Search for the cell housing the specified text and yield its (x, y) center coordinate. 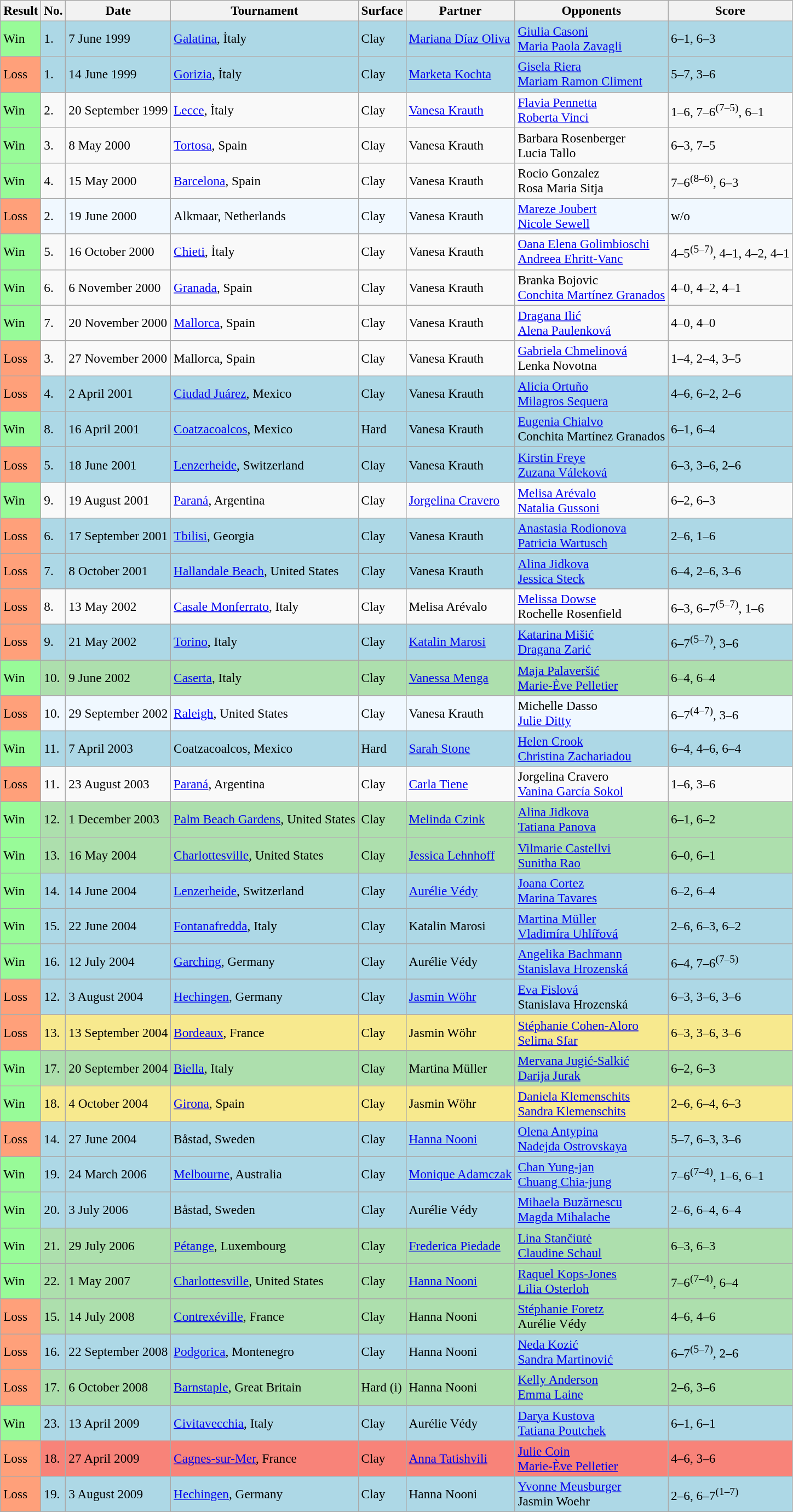
2–6, 6–3, 6–2 (731, 926)
Michelle Dasso Julie Ditty (591, 713)
Mervana Jugić-Salkić Darija Jurak (591, 1068)
Yvonne Meusburger Jasmin Woehr (591, 1493)
Frederica Piedade (460, 1246)
Dragana Ilić Alena Paulenková (591, 322)
29 July 2006 (118, 1246)
Gorizia, İtaly (265, 75)
Civitavecchia, Italy (265, 1423)
Mariana Díaz Oliva (460, 38)
6–2, 6–4 (731, 891)
4–6, 4–6 (731, 1316)
Stéphanie Cohen-Aloro Selima Sfar (591, 1032)
17 September 2001 (118, 536)
Martina Müller Vladimíra Uhlířová (591, 926)
Raleigh, United States (265, 713)
2–6, 6–4, 6–3 (731, 1103)
Kirstin Freye Zuzana Váleková (591, 465)
16 April 2001 (118, 429)
2–6, 6–4, 6–4 (731, 1210)
15 May 2000 (118, 181)
Mihaela Buzărnescu Magda Mihalache (591, 1210)
5–7, 3–6 (731, 75)
3 August 2004 (118, 997)
4–0, 4–2, 4–1 (731, 287)
7–6(8–6), 6–3 (731, 181)
14 July 2008 (118, 1316)
18 June 2001 (118, 465)
12 July 2004 (118, 961)
16 May 2004 (118, 855)
Barcelona, Spain (265, 181)
4–6, 3–6 (731, 1458)
6–7(4–7), 3–6 (731, 713)
19 August 2001 (118, 500)
24 March 2006 (118, 1175)
27 April 2009 (118, 1458)
Torino, Italy (265, 642)
20 November 2000 (118, 322)
6–7(5–7), 2–6 (731, 1352)
Melisa Arévalo Natalia Gussoni (591, 500)
Garching, Germany (265, 961)
Julie Coin Marie-Ève Pelletier (591, 1458)
21. (54, 1246)
Maja Palaveršić Marie-Ève Pelletier (591, 677)
1–6, 3–6 (731, 783)
Angelika Bachmann Stanislava Hrozenská (591, 961)
5–7, 6–3, 3–6 (731, 1138)
6–4, 7–6(7–5) (731, 961)
Kelly Anderson Emma Laine (591, 1387)
Melissa Dowse Rochelle Rosenfield (591, 607)
Alkmaar, Netherlands (265, 216)
Lina Stančiūtė Claudine Schaul (591, 1246)
Melbourne, Australia (265, 1175)
Flavia Pennetta Roberta Vinci (591, 110)
Neda Kozić Sandra Martinović (591, 1352)
22 June 2004 (118, 926)
Partner (460, 10)
Joana Cortez Marina Tavares (591, 891)
Galatina, İtaly (265, 38)
1–4, 2–4, 3–5 (731, 358)
6–3, 6–3 (731, 1246)
Melisa Arévalo (460, 607)
No. (54, 10)
Podgorica, Montenegro (265, 1352)
6 November 2000 (118, 287)
Tortosa, Spain (265, 145)
Melinda Czink (460, 820)
Eugenia Chialvo Conchita Martínez Granados (591, 429)
23 August 2003 (118, 783)
20 September 2004 (118, 1068)
4–6, 6–2, 2–6 (731, 393)
22. (54, 1281)
27 November 2000 (118, 358)
Opponents (591, 10)
20 September 1999 (118, 110)
6–1, 6–1 (731, 1423)
Helen Crook Christina Zachariadou (591, 748)
Date (118, 10)
1 May 2007 (118, 1281)
2–6, 3–6 (731, 1387)
Casale Monferrato, Italy (265, 607)
Chieti, İtaly (265, 252)
Tournament (265, 10)
7 June 1999 (118, 38)
Result (21, 10)
Gabriela Chmelinová Lenka Novotna (591, 358)
6–3, 3–6, 2–6 (731, 465)
Alicia Ortuño Milagros Sequera (591, 393)
6–1, 6–4 (731, 429)
3 August 2009 (118, 1493)
Giulia Casoni Maria Paola Zavagli (591, 38)
6–3, 7–5 (731, 145)
6 October 2008 (118, 1387)
Hallandale Beach, United States (265, 571)
23. (54, 1423)
13 May 2002 (118, 607)
Tbilisi, Georgia (265, 536)
Carla Tiene (460, 783)
16 October 2000 (118, 252)
Gisela Riera Mariam Ramon Climent (591, 75)
Vilmarie Castellvi Sunitha Rao (591, 855)
14 June 2004 (118, 891)
7–6(7–4), 6–4 (731, 1281)
6–4, 4–6, 6–4 (731, 748)
4–5(5–7), 4–1, 4–2, 4–1 (731, 252)
Marketa Kochta (460, 75)
6–0, 6–1 (731, 855)
Cagnes-sur-Mer, France (265, 1458)
Hard (i) (382, 1387)
29 September 2002 (118, 713)
20. (54, 1210)
Daniela Klemenschits Sandra Klemenschits (591, 1103)
Rocio Gonzalez Rosa Maria Sitja (591, 181)
Score (731, 10)
Olena Antypina Nadejda Ostrovskaya (591, 1138)
27 June 2004 (118, 1138)
9 June 2002 (118, 677)
7 April 2003 (118, 748)
1 December 2003 (118, 820)
Barbara Rosenberger Lucia Tallo (591, 145)
Contrexéville, France (265, 1316)
Jorgelina Cravero (460, 500)
21 May 2002 (118, 642)
6–7(5–7), 3–6 (731, 642)
Biella, Italy (265, 1068)
Monique Adamczak (460, 1175)
4–0, 4–0 (731, 322)
Anna Tatishvili (460, 1458)
Oana Elena Golimbioschi Andreea Ehritt-Vanc (591, 252)
1–6, 7–6(7–5), 6–1 (731, 110)
Alina Jidkova Jessica Steck (591, 571)
Martina Müller (460, 1068)
Eva Fislová Stanislava Hrozenská (591, 997)
Palm Beach Gardens, United States (265, 820)
13 September 2004 (118, 1032)
Lecce, İtaly (265, 110)
8 May 2000 (118, 145)
6–1, 6–3 (731, 38)
6–4, 6–4 (731, 677)
Fontanafredda, Italy (265, 926)
Darya Kustova Tatiana Poutchek (591, 1423)
22 September 2008 (118, 1352)
w/o (731, 216)
3 July 2006 (118, 1210)
Jessica Lehnhoff (460, 855)
Mareze Joubert Nicole Sewell (591, 216)
Katarina Mišić Dragana Zarić (591, 642)
Branka Bojovic Conchita Martínez Granados (591, 287)
Raquel Kops-Jones Lilia Osterloh (591, 1281)
8 October 2001 (118, 571)
Surface (382, 10)
2 April 2001 (118, 393)
Stéphanie Foretz Aurélie Védy (591, 1316)
Girona, Spain (265, 1103)
Caserta, Italy (265, 677)
Chan Yung-jan Chuang Chia-jung (591, 1175)
13 April 2009 (118, 1423)
19 June 2000 (118, 216)
7–6(7–4), 1–6, 6–1 (731, 1175)
Granada, Spain (265, 287)
6–4, 2–6, 3–6 (731, 571)
6–1, 6–2 (731, 820)
Sarah Stone (460, 748)
Pétange, Luxembourg (265, 1246)
Ciudad Juárez, Mexico (265, 393)
Anastasia Rodionova Patricia Wartusch (591, 536)
6–3, 6–7(5–7), 1–6 (731, 607)
Alina Jidkova Tatiana Panova (591, 820)
2–6, 6–7(1–7) (731, 1493)
Vanessa Menga (460, 677)
Bordeaux, France (265, 1032)
14 June 1999 (118, 75)
Barnstaple, Great Britain (265, 1387)
4 October 2004 (118, 1103)
2–6, 1–6 (731, 536)
Jorgelina Cravero Vanina García Sokol (591, 783)
